Extract the (X, Y) coordinate from the center of the cell holding the provided text.  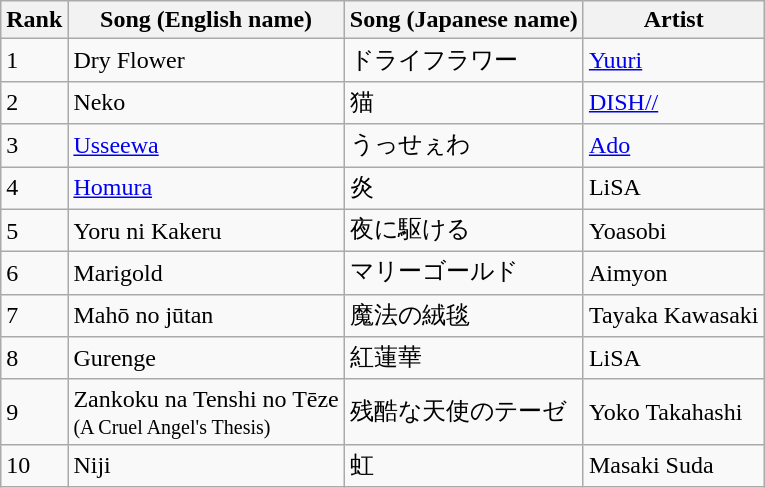
Aimyon (674, 274)
DISH// (674, 102)
Usseewa (206, 146)
Ado (674, 146)
8 (34, 358)
9 (34, 412)
Rank (34, 20)
Yoko Takahashi (674, 412)
Masaki Suda (674, 466)
紅蓮華 (464, 358)
5 (34, 230)
うっせぇわ (464, 146)
Niji (206, 466)
炎 (464, 188)
Yoasobi (674, 230)
Tayaka Kawasaki (674, 316)
4 (34, 188)
2 (34, 102)
夜に駆ける (464, 230)
残酷な天使のテーゼ (464, 412)
Yoru ni Kakeru (206, 230)
Artist (674, 20)
魔法の絨毯 (464, 316)
Yuuri (674, 60)
3 (34, 146)
Song (Japanese name) (464, 20)
ドライフラワー (464, 60)
6 (34, 274)
Zankoku na Tenshi no Tēze (A Cruel Angel's Thesis) (206, 412)
マリーゴールド (464, 274)
Gurenge (206, 358)
Mahō no jūtan (206, 316)
Marigold (206, 274)
7 (34, 316)
虹 (464, 466)
Dry Flower (206, 60)
Neko (206, 102)
Homura (206, 188)
1 (34, 60)
猫 (464, 102)
10 (34, 466)
Song (English name) (206, 20)
